Extract the [X, Y] coordinate from the center of the cell holding the provided text.  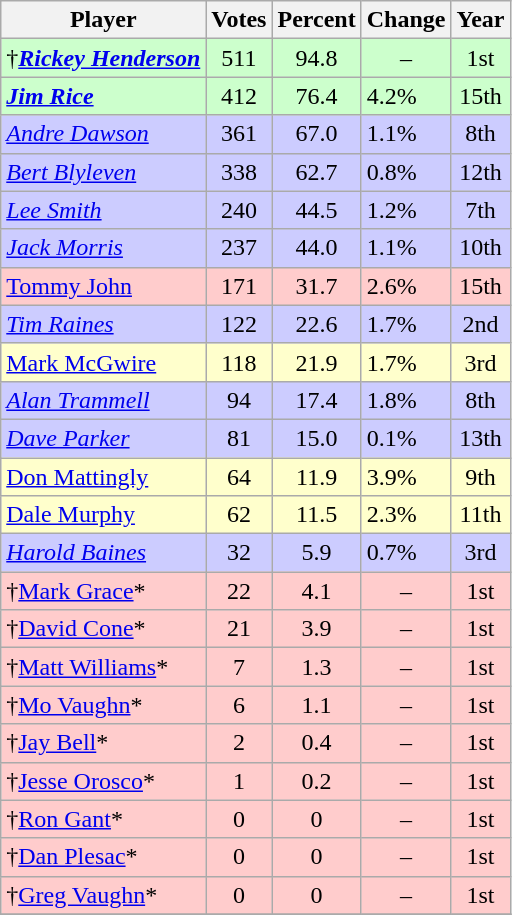
0.2 [316, 781]
361 [239, 134]
118 [239, 362]
17.4 [316, 400]
31.7 [316, 286]
237 [239, 248]
Player [104, 20]
†Jay Bell* [104, 743]
81 [239, 438]
338 [239, 172]
Percent [316, 20]
44.0 [316, 248]
15.0 [316, 438]
1 [239, 781]
†Mo Vaughn* [104, 705]
Tim Raines [104, 324]
0.7% [406, 553]
2.6% [406, 286]
Change [406, 20]
Don Mattingly [104, 477]
21.9 [316, 362]
11.5 [316, 515]
5.9 [316, 553]
†Dan Plesac* [104, 857]
22 [239, 591]
Harold Baines [104, 553]
†Mark Grace* [104, 591]
Tommy John [104, 286]
Year [480, 20]
412 [239, 96]
3.9% [406, 477]
4.1 [316, 591]
Jim Rice [104, 96]
7th [480, 210]
Mark McGwire [104, 362]
10th [480, 248]
Votes [239, 20]
11.9 [316, 477]
†Ron Gant* [104, 819]
6 [239, 705]
1.8% [406, 400]
0.1% [406, 438]
Dave Parker [104, 438]
†Greg Vaughn* [104, 895]
12th [480, 172]
62 [239, 515]
94 [239, 400]
21 [239, 629]
11th [480, 515]
2nd [480, 324]
9th [480, 477]
7 [239, 667]
1.1 [316, 705]
3.9 [316, 629]
1.2% [406, 210]
240 [239, 210]
1.3 [316, 667]
2.3% [406, 515]
†Rickey Henderson [104, 58]
62.7 [316, 172]
171 [239, 286]
13th [480, 438]
64 [239, 477]
Jack Morris [104, 248]
67.0 [316, 134]
511 [239, 58]
94.8 [316, 58]
0.8% [406, 172]
†Jesse Orosco* [104, 781]
122 [239, 324]
Lee Smith [104, 210]
Alan Trammell [104, 400]
Bert Blyleven [104, 172]
4.2% [406, 96]
22.6 [316, 324]
0.4 [316, 743]
32 [239, 553]
Andre Dawson [104, 134]
2 [239, 743]
†Matt Williams* [104, 667]
76.4 [316, 96]
†David Cone* [104, 629]
Dale Murphy [104, 515]
44.5 [316, 210]
